Provide the (x, y) coordinate of the cell's center where the given text is located.  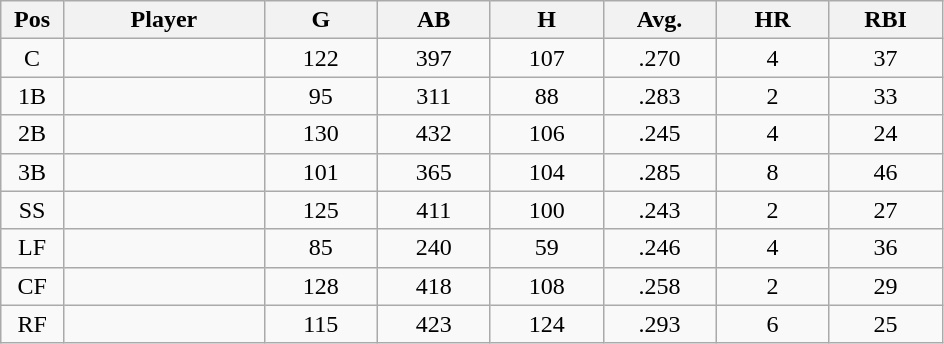
.293 (660, 324)
.245 (660, 134)
130 (320, 134)
Player (164, 20)
106 (546, 134)
1B (32, 96)
125 (320, 210)
432 (434, 134)
LF (32, 248)
33 (886, 96)
.243 (660, 210)
122 (320, 58)
46 (886, 172)
6 (772, 324)
59 (546, 248)
H (546, 20)
397 (434, 58)
36 (886, 248)
85 (320, 248)
95 (320, 96)
365 (434, 172)
124 (546, 324)
Pos (32, 20)
G (320, 20)
37 (886, 58)
.285 (660, 172)
Avg. (660, 20)
2B (32, 134)
.246 (660, 248)
SS (32, 210)
27 (886, 210)
RF (32, 324)
RBI (886, 20)
88 (546, 96)
128 (320, 286)
101 (320, 172)
240 (434, 248)
3B (32, 172)
.283 (660, 96)
115 (320, 324)
CF (32, 286)
423 (434, 324)
.270 (660, 58)
418 (434, 286)
25 (886, 324)
HR (772, 20)
24 (886, 134)
104 (546, 172)
100 (546, 210)
AB (434, 20)
411 (434, 210)
29 (886, 286)
311 (434, 96)
8 (772, 172)
107 (546, 58)
.258 (660, 286)
108 (546, 286)
C (32, 58)
